Return (X, Y) of the center of cell containing provided text 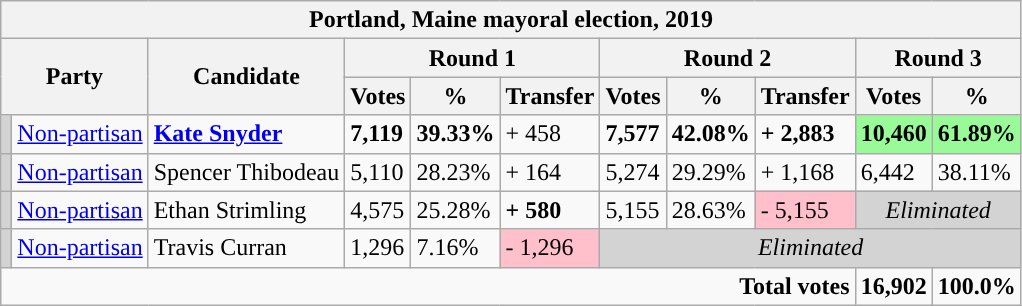
Round 1 (472, 58)
28.63% (710, 210)
+ 1,168 (805, 172)
7.16% (456, 248)
10,460 (894, 134)
4,575 (378, 210)
+ 458 (550, 134)
29.29% (710, 172)
6,442 (894, 172)
5,274 (633, 172)
Round 2 (728, 58)
+ 164 (550, 172)
100.0% (976, 286)
Total votes (428, 286)
Candidate (246, 77)
+ 580 (550, 210)
5,110 (378, 172)
Party (74, 77)
1,296 (378, 248)
28.23% (456, 172)
7,577 (633, 134)
Travis Curran (246, 248)
Portland, Maine mayoral election, 2019 (511, 20)
Kate Snyder (246, 134)
- 1,296 (550, 248)
5,155 (633, 210)
39.33% (456, 134)
+ 2,883 (805, 134)
42.08% (710, 134)
61.89% (976, 134)
25.28% (456, 210)
Spencer Thibodeau (246, 172)
7,119 (378, 134)
Ethan Strimling (246, 210)
16,902 (894, 286)
38.11% (976, 172)
Round 3 (938, 58)
- 5,155 (805, 210)
